Determine the [X, Y] coordinate at the center of the cell enclosing the given text.  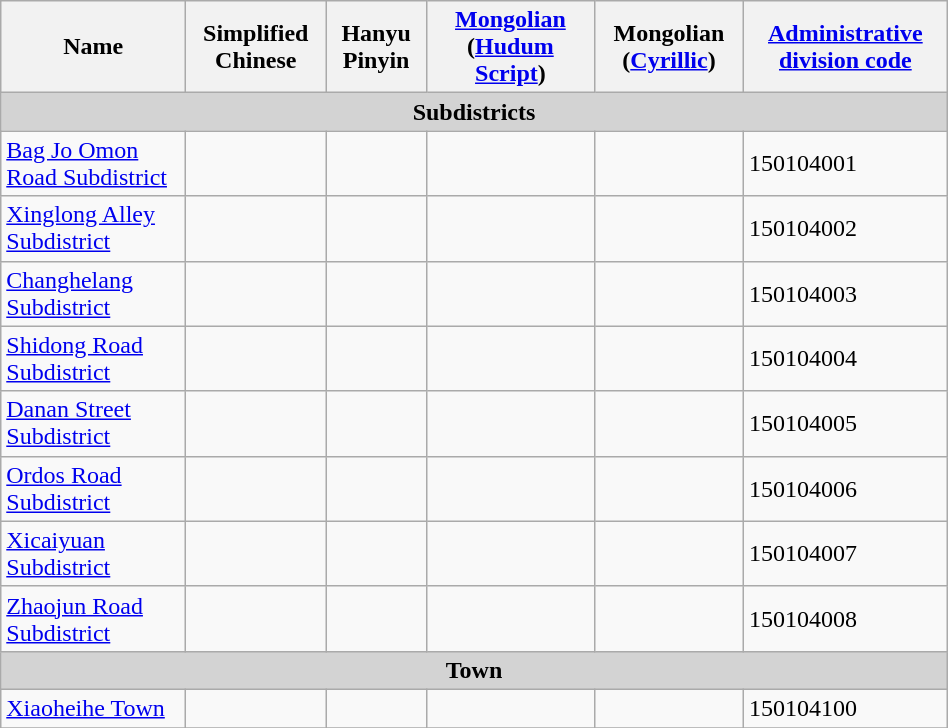
Mongolian (Cyrillic) [668, 47]
Bag Jo Omon Road Subdistrict [94, 164]
Zhaojun Road Subdistrict [94, 618]
150104008 [845, 618]
Subdistricts [474, 112]
Simplified Chinese [256, 47]
Name [94, 47]
Hanyu Pinyin [376, 47]
150104005 [845, 424]
Xiaoheihe Town [94, 708]
Mongolian (Hudum Script) [510, 47]
Xinglong Alley Subdistrict [94, 228]
Administrative division code [845, 47]
Town [474, 670]
150104006 [845, 488]
Changhelang Subdistrict [94, 294]
Shidong Road Subdistrict [94, 358]
Xicaiyuan Subdistrict [94, 554]
Ordos Road Subdistrict [94, 488]
150104004 [845, 358]
150104003 [845, 294]
150104002 [845, 228]
Danan Street Subdistrict [94, 424]
150104100 [845, 708]
150104007 [845, 554]
150104001 [845, 164]
